From the cell containing the given text, extract its center point as [x, y] coordinate. 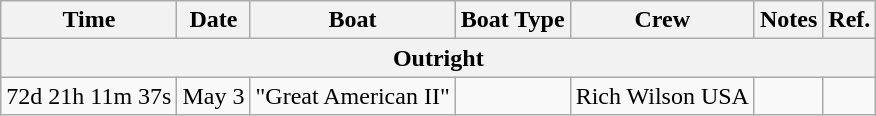
Notes [788, 20]
72d 21h 11m 37s [89, 96]
Date [214, 20]
Crew [662, 20]
Ref. [850, 20]
"Great American II" [352, 96]
Rich Wilson USA [662, 96]
Outright [438, 58]
Time [89, 20]
May 3 [214, 96]
Boat [352, 20]
Boat Type [512, 20]
